Locate the cell with the specified text and output its [X, Y] center coordinate. 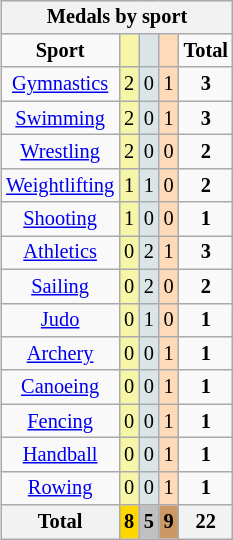
Athletics [60, 253]
5 [149, 522]
Archery [60, 354]
Judo [60, 320]
Shooting [60, 219]
Swimming [60, 118]
Handball [60, 455]
8 [129, 522]
22 [206, 522]
Medals by sport [117, 17]
Wrestling [60, 152]
Sport [60, 51]
Canoeing [60, 387]
Rowing [60, 488]
Sailing [60, 286]
Weightlifting [60, 185]
9 [169, 522]
Fencing [60, 421]
Gymnastics [60, 84]
